Return [X, Y] of the center of cell containing provided text 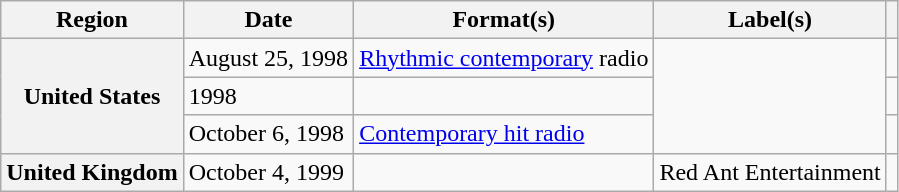
1998 [268, 96]
Format(s) [504, 20]
October 4, 1999 [268, 172]
October 6, 1998 [268, 134]
August 25, 1998 [268, 58]
Label(s) [770, 20]
United States [92, 96]
Date [268, 20]
Red Ant Entertainment [770, 172]
Region [92, 20]
Contemporary hit radio [504, 134]
United Kingdom [92, 172]
Rhythmic contemporary radio [504, 58]
